Return (x, y) of the center of cell containing provided text 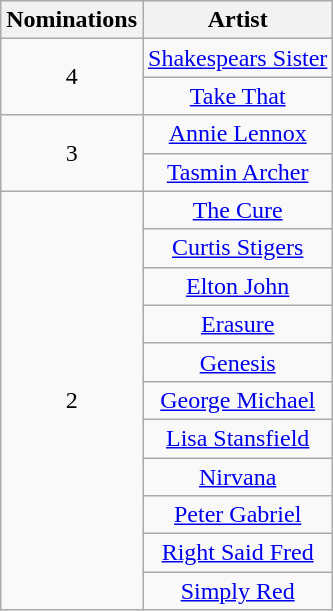
Tasmin Archer (237, 172)
Curtis Stigers (237, 248)
Erasure (237, 324)
Genesis (237, 362)
4 (72, 77)
Elton John (237, 286)
Shakespears Sister (237, 58)
3 (72, 153)
2 (72, 400)
The Cure (237, 210)
Right Said Fred (237, 553)
Simply Red (237, 591)
Take That (237, 96)
Nirvana (237, 477)
Peter Gabriel (237, 515)
George Michael (237, 400)
Nominations (72, 20)
Annie Lennox (237, 134)
Artist (237, 20)
Lisa Stansfield (237, 438)
